Provide the (X, Y) coordinate of the cell's center where the given text is located.  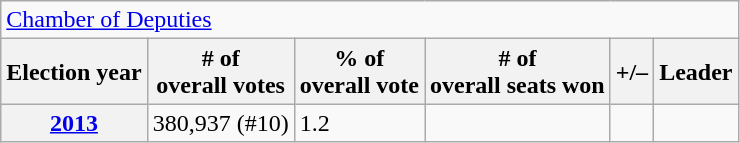
Election year (74, 72)
# ofoverall votes (220, 72)
2013 (74, 123)
1.2 (359, 123)
# ofoverall seats won (518, 72)
Chamber of Deputies (370, 20)
Leader (696, 72)
+/– (632, 72)
380,937 (#10) (220, 123)
% ofoverall vote (359, 72)
